Pinpoint the cell where the given text exists, returning its [X, Y] midpoint coordinate. 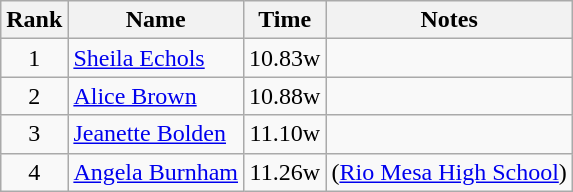
Angela Burnham [156, 172]
11.26w [285, 172]
Rank [34, 20]
(Rio Mesa High School) [449, 172]
Sheila Echols [156, 58]
2 [34, 96]
Alice Brown [156, 96]
10.88w [285, 96]
11.10w [285, 134]
Time [285, 20]
Name [156, 20]
1 [34, 58]
10.83w [285, 58]
Notes [449, 20]
3 [34, 134]
4 [34, 172]
Jeanette Bolden [156, 134]
